Scan for the cell matching the given text and deliver its (x, y) coordinate at center. 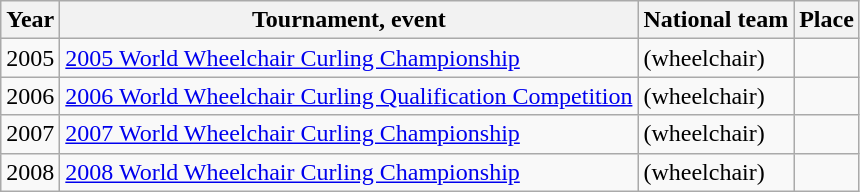
2007 (30, 134)
2008 World Wheelchair Curling Championship (349, 172)
2005 World Wheelchair Curling Championship (349, 58)
2005 (30, 58)
National team (716, 20)
Place (827, 20)
Tournament, event (349, 20)
Year (30, 20)
2006 World Wheelchair Curling Qualification Competition (349, 96)
2006 (30, 96)
2008 (30, 172)
2007 World Wheelchair Curling Championship (349, 134)
